Extract the (x, y) coordinate from the center of the cell holding the provided text.  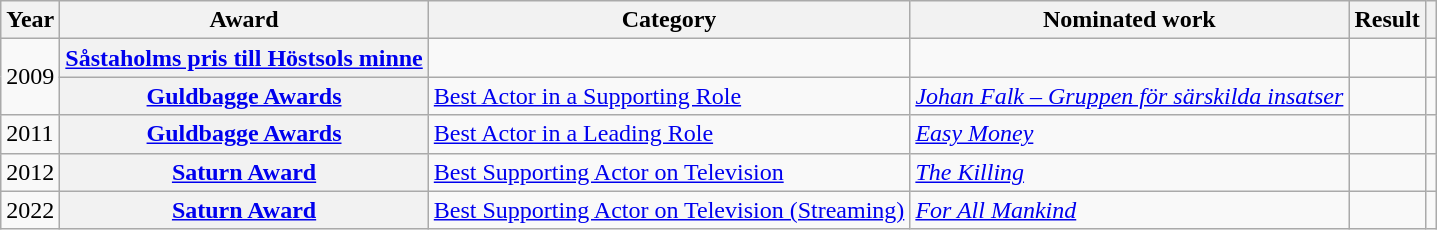
2022 (30, 210)
Best Actor in a Leading Role (669, 134)
2009 (30, 77)
Johan Falk – Gruppen för särskilda insatser (1130, 96)
Best Actor in a Supporting Role (669, 96)
Easy Money (1130, 134)
For All Mankind (1130, 210)
Best Supporting Actor on Television (Streaming) (669, 210)
Nominated work (1130, 20)
Award (244, 20)
The Killing (1130, 172)
Category (669, 20)
Såstaholms pris till Höstsols minne (244, 58)
Year (30, 20)
Result (1387, 20)
Best Supporting Actor on Television (669, 172)
2011 (30, 134)
2012 (30, 172)
